From the cell containing the given text, extract its center point as (X, Y) coordinate. 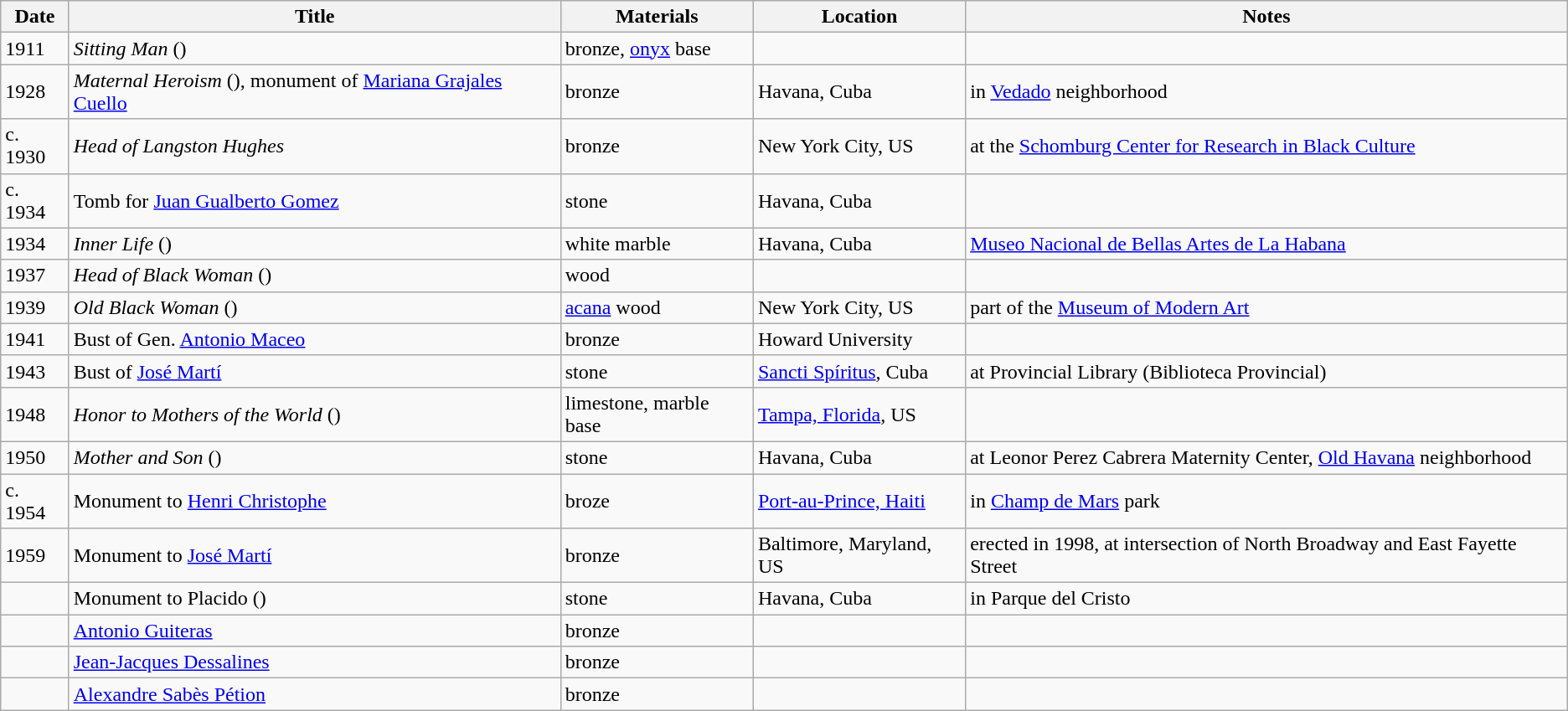
at the Schomburg Center for Research in Black Culture (1266, 146)
Inner Life () (315, 244)
at Leonor Perez Cabrera Maternity Center, Old Havana neighborhood (1266, 457)
Monument to Placido () (315, 599)
Title (315, 17)
1941 (35, 339)
in Parque del Cristo (1266, 599)
Port-au-Prince, Haiti (859, 501)
acana wood (657, 307)
Location (859, 17)
Date (35, 17)
limestone, marble base (657, 414)
Tampa, Florida, US (859, 414)
Monument to José Martí (315, 556)
Materials (657, 17)
1948 (35, 414)
at Provincial Library (Biblioteca Provincial) (1266, 371)
1950 (35, 457)
Monument to Henri Christophe (315, 501)
1937 (35, 276)
1959 (35, 556)
Museo Nacional de Bellas Artes de La Habana (1266, 244)
broze (657, 501)
white marble (657, 244)
1943 (35, 371)
Tomb for Juan Gualberto Gomez (315, 201)
in Champ de Mars park (1266, 501)
Bust of Gen. Antonio Maceo (315, 339)
Baltimore, Maryland, US (859, 556)
Notes (1266, 17)
Howard University (859, 339)
1911 (35, 49)
wood (657, 276)
c. 1930 (35, 146)
Bust of José Martí (315, 371)
1939 (35, 307)
Mother and Son () (315, 457)
Maternal Heroism (), monument of Mariana Grajales Cuello (315, 92)
1934 (35, 244)
Head of Langston Hughes (315, 146)
Head of Black Woman () (315, 276)
in Vedado neighborhood (1266, 92)
part of the Museum of Modern Art (1266, 307)
Old Black Woman () (315, 307)
Jean-Jacques Dessalines (315, 662)
Sancti Spíritus, Cuba (859, 371)
Honor to Mothers of the World () (315, 414)
bronze, onyx base (657, 49)
Antonio Guiteras (315, 631)
Sitting Man () (315, 49)
erected in 1998, at intersection of North Broadway and East Fayette Street (1266, 556)
c. 1954 (35, 501)
1928 (35, 92)
Alexandre Sabès Pétion (315, 694)
c. 1934 (35, 201)
